Extract the [X, Y] coordinate from the center of the cell holding the provided text.  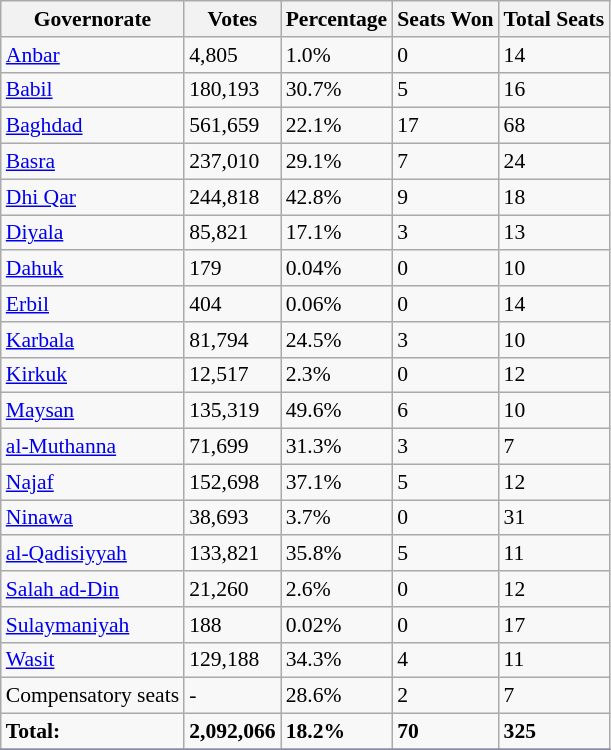
49.6% [337, 411]
Governorate [92, 19]
70 [445, 732]
6 [445, 411]
13 [554, 233]
Salah ad-Din [92, 589]
Karbala [92, 340]
21,260 [232, 589]
561,659 [232, 126]
179 [232, 269]
Kirkuk [92, 375]
38,693 [232, 518]
404 [232, 304]
244,818 [232, 197]
42.8% [337, 197]
Percentage [337, 19]
68 [554, 126]
4,805 [232, 55]
28.6% [337, 696]
Dahuk [92, 269]
188 [232, 625]
180,193 [232, 90]
Maysan [92, 411]
Wasit [92, 660]
Ninawa [92, 518]
- [232, 696]
30.7% [337, 90]
Baghdad [92, 126]
Najaf [92, 482]
24.5% [337, 340]
1.0% [337, 55]
Babil [92, 90]
Dhi Qar [92, 197]
31.3% [337, 447]
9 [445, 197]
Basra [92, 162]
152,698 [232, 482]
34.3% [337, 660]
Diyala [92, 233]
0.02% [337, 625]
22.1% [337, 126]
4 [445, 660]
Erbil [92, 304]
2,092,066 [232, 732]
133,821 [232, 554]
29.1% [337, 162]
18 [554, 197]
16 [554, 90]
31 [554, 518]
2 [445, 696]
Seats Won [445, 19]
71,699 [232, 447]
85,821 [232, 233]
35.8% [337, 554]
Votes [232, 19]
al-Muthanna [92, 447]
81,794 [232, 340]
18.2% [337, 732]
2.6% [337, 589]
0.06% [337, 304]
al-Qadisiyyah [92, 554]
Sulaymaniyah [92, 625]
Total: [92, 732]
12,517 [232, 375]
Compensatory seats [92, 696]
135,319 [232, 411]
325 [554, 732]
Total Seats [554, 19]
Anbar [92, 55]
0.04% [337, 269]
129,188 [232, 660]
24 [554, 162]
17.1% [337, 233]
3.7% [337, 518]
2.3% [337, 375]
37.1% [337, 482]
237,010 [232, 162]
